Locate the cell with the specified text and output its (x, y) center coordinate. 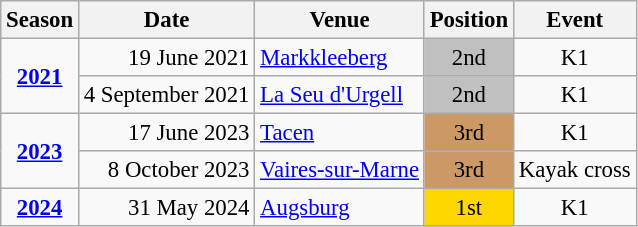
2021 (40, 76)
Augsburg (340, 208)
Kayak cross (574, 170)
Markkleeberg (340, 58)
Venue (340, 20)
1st (468, 208)
19 June 2021 (166, 58)
La Seu d'Urgell (340, 95)
8 October 2023 (166, 170)
Date (166, 20)
4 September 2021 (166, 95)
Season (40, 20)
2023 (40, 152)
Vaires-sur-Marne (340, 170)
17 June 2023 (166, 133)
Tacen (340, 133)
2024 (40, 208)
31 May 2024 (166, 208)
Event (574, 20)
Position (468, 20)
